Scan for the cell matching the given text and deliver its [x, y] coordinate at center. 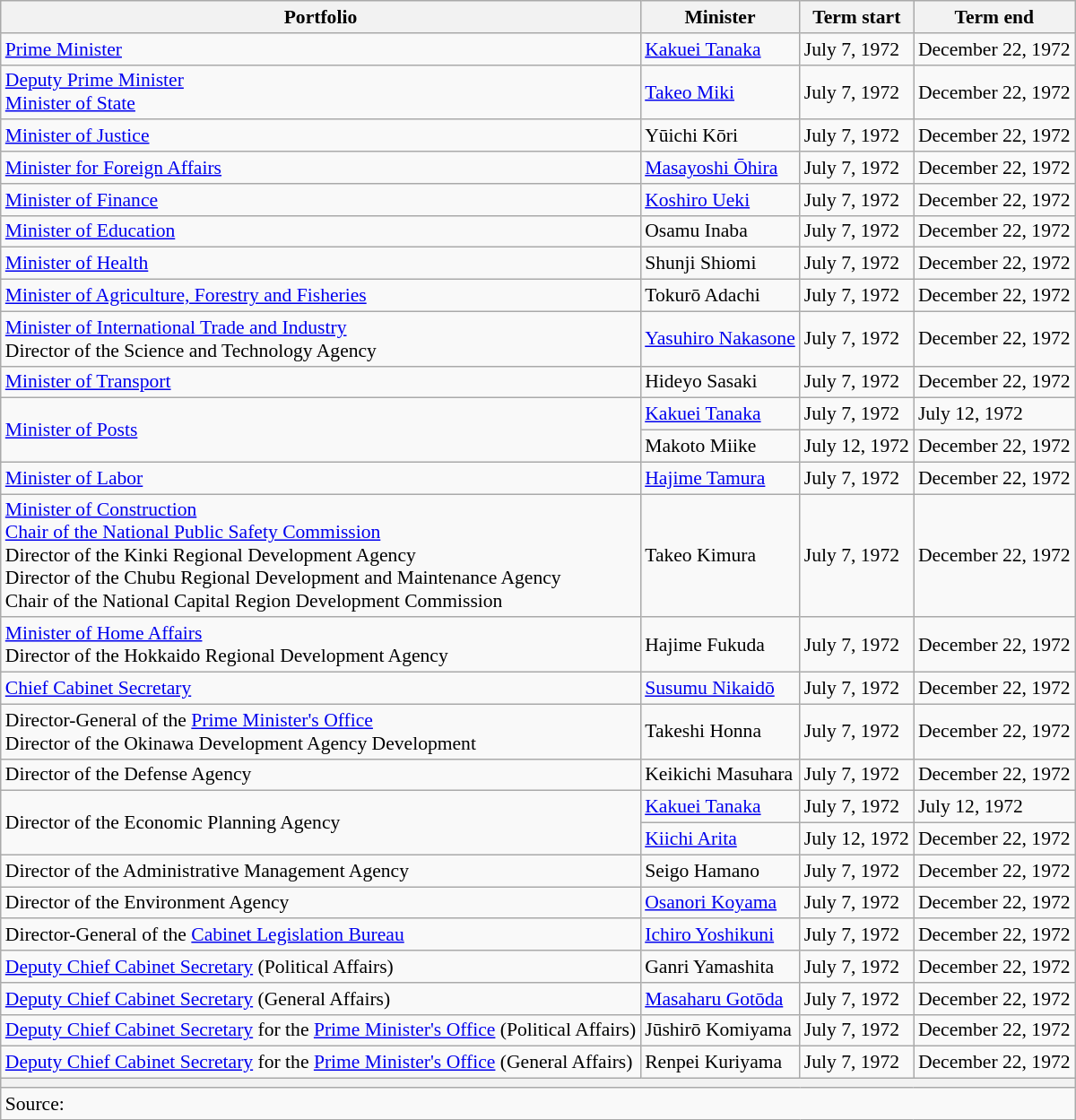
Takeo Miki [720, 91]
Hideyo Sasaki [720, 382]
Makoto Miike [720, 447]
Jūshirō Komiyama [720, 1030]
Term end [994, 17]
Portfolio [321, 17]
Chief Cabinet Secretary [321, 689]
Term start [857, 17]
Hajime Fukuda [720, 646]
Minister [720, 17]
Takeshi Honna [720, 732]
Kiichi Arita [720, 839]
Deputy Chief Cabinet Secretary for the Prime Minister's Office (General Affairs) [321, 1063]
Keikichi Masuhara [720, 775]
Minister of Agriculture, Forestry and Fisheries [321, 296]
Deputy Chief Cabinet Secretary (General Affairs) [321, 999]
Takeo Kimura [720, 556]
Masayoshi Ōhira [720, 168]
Director-General of the Cabinet Legislation Bureau [321, 935]
Minister of International Trade and IndustryDirector of the Science and Technology Agency [321, 339]
Minister of Education [321, 231]
Susumu Nikaidō [720, 689]
Minister of Transport [321, 382]
Ganri Yamashita [720, 967]
Renpei Kuriyama [720, 1063]
Source: [538, 1104]
Director of the Administrative Management Agency [321, 871]
Minister of Justice [321, 136]
Shunji Shiomi [720, 264]
Minister of Finance [321, 200]
Minister of Posts [321, 430]
Director of the Defense Agency [321, 775]
Yūichi Kōri [720, 136]
Masaharu Gotōda [720, 999]
Director of the Environment Agency [321, 903]
Deputy Chief Cabinet Secretary (Political Affairs) [321, 967]
Deputy Chief Cabinet Secretary for the Prime Minister's Office (Political Affairs) [321, 1030]
Minister of Labor [321, 478]
Yasuhiro Nakasone [720, 339]
Minister of Home AffairsDirector of the Hokkaido Regional Development Agency [321, 646]
Ichiro Yoshikuni [720, 935]
Tokurō Adachi [720, 296]
Hajime Tamura [720, 478]
Prime Minister [321, 49]
Osanori Koyama [720, 903]
Director of the Economic Planning Agency [321, 823]
Deputy Prime MinisterMinister of State [321, 91]
Koshiro Ueki [720, 200]
Minister of Health [321, 264]
Osamu Inaba [720, 231]
Minister for Foreign Affairs [321, 168]
Seigo Hamano [720, 871]
Director-General of the Prime Minister's OfficeDirector of the Okinawa Development Agency Development [321, 732]
